Provide the (x, y) coordinate of the cell's center where the given text is located.  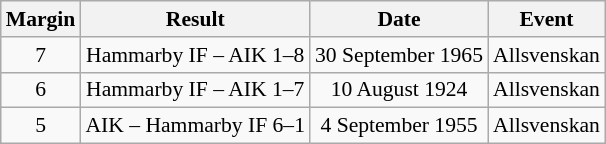
7 (41, 55)
5 (41, 126)
4 September 1955 (399, 126)
6 (41, 90)
30 September 1965 (399, 55)
AIK – Hammarby IF 6–1 (195, 126)
Event (546, 19)
Margin (41, 19)
Result (195, 19)
Hammarby IF – AIK 1–8 (195, 55)
Hammarby IF – AIK 1–7 (195, 90)
Date (399, 19)
10 August 1924 (399, 90)
